From the cell containing the given text, extract its center point as (X, Y) coordinate. 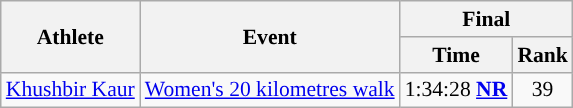
1:34:28 NR (456, 90)
Women's 20 kilometres walk (270, 90)
Event (270, 36)
Time (456, 55)
Rank (542, 55)
39 (542, 90)
Final (486, 19)
Khushbir Kaur (70, 90)
Athlete (70, 36)
